Capture the cell that displays the provided text and extract its (x, y) central coordinate. 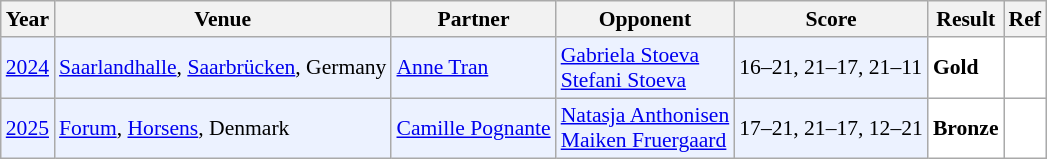
Saarlandhalle, Saarbrücken, Germany (222, 68)
Partner (473, 19)
Camille Pognante (473, 128)
Opponent (646, 19)
Natasja Anthonisen Maiken Fruergaard (646, 128)
Score (831, 19)
Result (966, 19)
17–21, 21–17, 12–21 (831, 128)
Year (28, 19)
2024 (28, 68)
Anne Tran (473, 68)
Venue (222, 19)
Gabriela Stoeva Stefani Stoeva (646, 68)
Ref (1025, 19)
16–21, 21–17, 21–11 (831, 68)
Gold (966, 68)
Forum, Horsens, Denmark (222, 128)
2025 (28, 128)
Bronze (966, 128)
